Identify which cell holds the provided text, then report its [x, y] central coordinate. 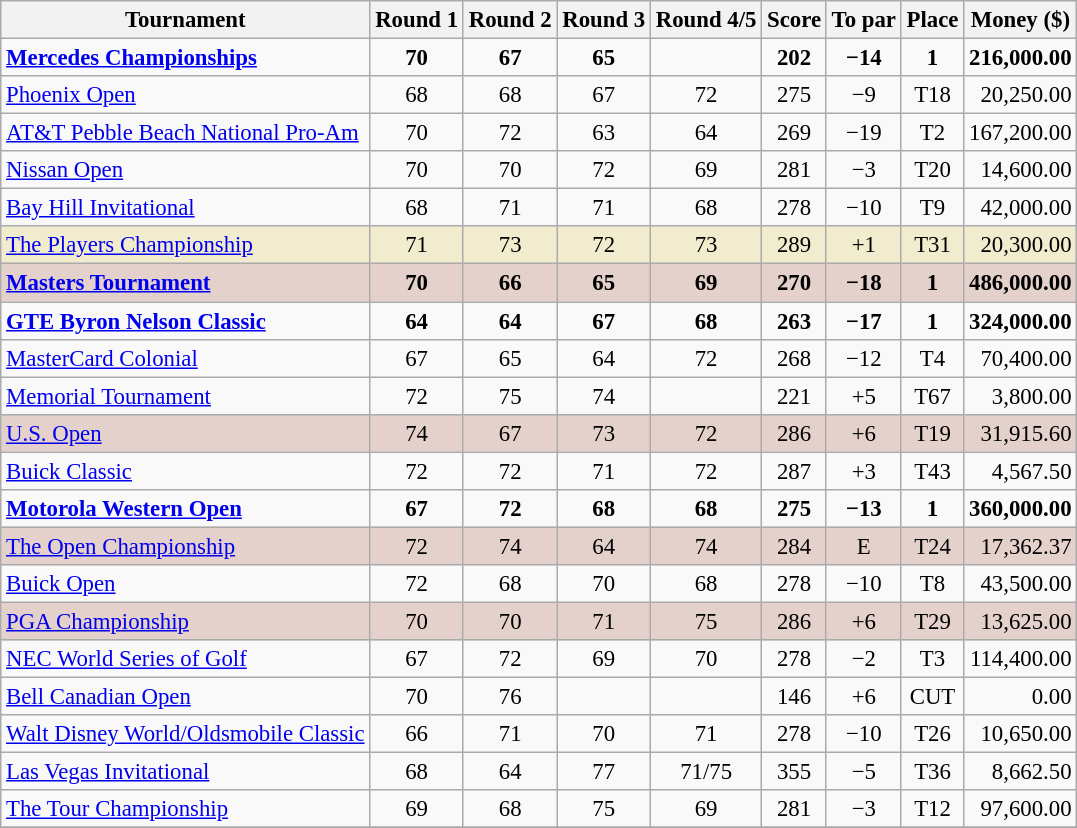
T8 [932, 584]
Phoenix Open [186, 95]
14,600.00 [1020, 170]
−2 [864, 659]
AT&T Pebble Beach National Pro-Am [186, 133]
Money ($) [1020, 20]
13,625.00 [1020, 621]
Tournament [186, 20]
Bell Canadian Open [186, 697]
Buick Open [186, 584]
114,400.00 [1020, 659]
324,000.00 [1020, 321]
T2 [932, 133]
167,200.00 [1020, 133]
+5 [864, 396]
146 [794, 697]
20,250.00 [1020, 95]
−18 [864, 283]
71/75 [706, 772]
263 [794, 321]
Round 2 [510, 20]
76 [510, 697]
−14 [864, 58]
T67 [932, 396]
17,362.37 [1020, 546]
77 [604, 772]
The Open Championship [186, 546]
Round 3 [604, 20]
Round 1 [417, 20]
70,400.00 [1020, 358]
Mercedes Championships [186, 58]
T36 [932, 772]
43,500.00 [1020, 584]
T29 [932, 621]
270 [794, 283]
269 [794, 133]
T12 [932, 809]
0.00 [1020, 697]
202 [794, 58]
The Tour Championship [186, 809]
T9 [932, 208]
Walt Disney World/Oldsmobile Classic [186, 734]
20,300.00 [1020, 245]
360,000.00 [1020, 509]
Score [794, 20]
PGA Championship [186, 621]
T3 [932, 659]
−19 [864, 133]
355 [794, 772]
Round 4/5 [706, 20]
Buick Classic [186, 471]
8,662.50 [1020, 772]
268 [794, 358]
Memorial Tournament [186, 396]
U.S. Open [186, 433]
T26 [932, 734]
216,000.00 [1020, 58]
T18 [932, 95]
−13 [864, 509]
−17 [864, 321]
Las Vegas Invitational [186, 772]
221 [794, 396]
+1 [864, 245]
T31 [932, 245]
CUT [932, 697]
3,800.00 [1020, 396]
T20 [932, 170]
Bay Hill Invitational [186, 208]
Place [932, 20]
T43 [932, 471]
4,567.50 [1020, 471]
−5 [864, 772]
284 [794, 546]
486,000.00 [1020, 283]
10,650.00 [1020, 734]
MasterCard Colonial [186, 358]
287 [794, 471]
Masters Tournament [186, 283]
E [864, 546]
31,915.60 [1020, 433]
42,000.00 [1020, 208]
GTE Byron Nelson Classic [186, 321]
T19 [932, 433]
The Players Championship [186, 245]
97,600.00 [1020, 809]
NEC World Series of Golf [186, 659]
−9 [864, 95]
T4 [932, 358]
+3 [864, 471]
T24 [932, 546]
Nissan Open [186, 170]
−12 [864, 358]
289 [794, 245]
Motorola Western Open [186, 509]
63 [604, 133]
To par [864, 20]
